From the cell containing the given text, extract its center point as [x, y] coordinate. 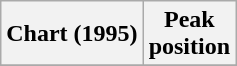
Peakposition [189, 34]
Chart (1995) [72, 34]
